Determine the [x, y] coordinate at the center of the cell enclosing the given text.  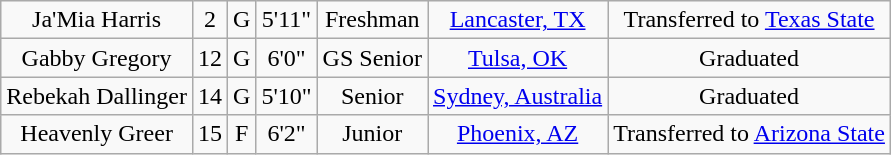
GS Senior [372, 58]
Tulsa, OK [518, 58]
14 [210, 96]
Lancaster, TX [518, 20]
F [241, 134]
6'2" [286, 134]
Transferred to Texas State [750, 20]
Junior [372, 134]
Heavenly Greer [97, 134]
Gabby Gregory [97, 58]
Senior [372, 96]
6'0" [286, 58]
15 [210, 134]
Transferred to Arizona State [750, 134]
5'10" [286, 96]
12 [210, 58]
Freshman [372, 20]
5'11" [286, 20]
Rebekah Dallinger [97, 96]
Sydney, Australia [518, 96]
Phoenix, AZ [518, 134]
Ja'Mia Harris [97, 20]
2 [210, 20]
